Capture the cell that displays the provided text and extract its [x, y] central coordinate. 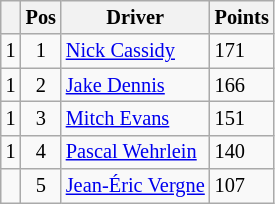
4 [41, 152]
3 [41, 118]
151 [242, 118]
5 [41, 186]
Jake Dennis [136, 85]
Pascal Wehrlein [136, 152]
107 [242, 186]
166 [242, 85]
Points [242, 17]
2 [41, 85]
Pos [41, 17]
171 [242, 51]
Jean-Éric Vergne [136, 186]
Nick Cassidy [136, 51]
140 [242, 152]
Driver [136, 17]
Mitch Evans [136, 118]
